Pinpoint the cell where the given text exists, returning its [X, Y] midpoint coordinate. 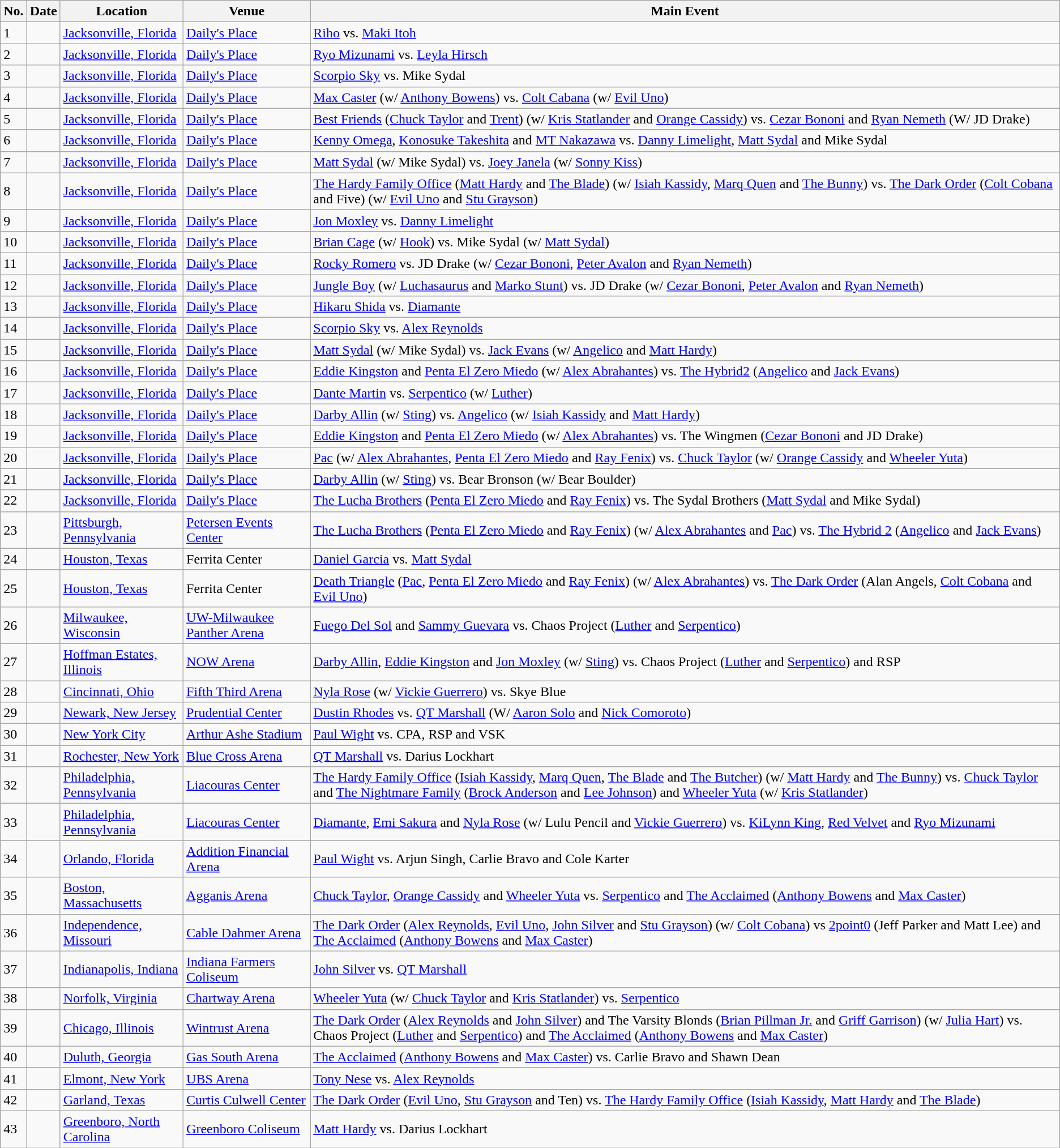
32 [14, 785]
Blue Cross Arena [247, 756]
Boston, Massachusetts [121, 896]
23 [14, 530]
29 [14, 713]
25 [14, 588]
17 [14, 393]
The Acclaimed (Anthony Bowens and Max Caster) vs. Carlie Bravo and Shawn Dean [685, 1057]
41 [14, 1078]
Nyla Rose (w/ Vickie Guerrero) vs. Skye Blue [685, 692]
Daniel Garcia vs. Matt Sydal [685, 559]
Death Triangle (Pac, Penta El Zero Miedo and Ray Fenix) (w/ Alex Abrahantes) vs. The Dark Order (Alan Angels, Colt Cobana and Evil Uno) [685, 588]
27 [14, 662]
The Dark Order (Evil Uno, Stu Grayson and Ten) vs. The Hardy Family Office (Isiah Kassidy, Matt Hardy and The Blade) [685, 1100]
Chuck Taylor, Orange Cassidy and Wheeler Yuta vs. Serpentico and The Acclaimed (Anthony Bowens and Max Caster) [685, 896]
11 [14, 263]
Dustin Rhodes vs. QT Marshall (W/ Aaron Solo and Nick Comoroto) [685, 713]
New York City [121, 735]
9 [14, 220]
16 [14, 372]
Gas South Arena [247, 1057]
34 [14, 859]
33 [14, 822]
Greenboro Coliseum [247, 1129]
Date [43, 11]
Venue [247, 11]
Matt Hardy vs. Darius Lockhart [685, 1129]
18 [14, 415]
Brian Cage (w/ Hook) vs. Mike Sydal (w/ Matt Sydal) [685, 242]
Cable Dahmer Arena [247, 932]
Matt Sydal (w/ Mike Sydal) vs. Joey Janela (w/ Sonny Kiss) [685, 162]
Location [121, 11]
35 [14, 896]
Cincinnati, Ohio [121, 692]
Orlando, Florida [121, 859]
28 [14, 692]
Agganis Arena [247, 896]
30 [14, 735]
NOW Arena [247, 662]
Independence, Missouri [121, 932]
38 [14, 998]
36 [14, 932]
Eddie Kingston and Penta El Zero Miedo (w/ Alex Abrahantes) vs. The Wingmen (Cezar Bononi and JD Drake) [685, 436]
Darby Allin (w/ Sting) vs. Bear Bronson (w/ Bear Boulder) [685, 479]
Diamante, Emi Sakura and Nyla Rose (w/ Lulu Pencil and Vickie Guerrero) vs. KiLynn King, Red Velvet and Ryo Mizunami [685, 822]
Petersen Events Center [247, 530]
15 [14, 350]
Prudential Center [247, 713]
Chicago, Illinois [121, 1027]
22 [14, 501]
7 [14, 162]
26 [14, 625]
13 [14, 307]
42 [14, 1100]
2 [14, 54]
Scorpio Sky vs. Mike Sydal [685, 76]
Norfolk, Virginia [121, 998]
Addition Financial Arena [247, 859]
Greenboro, North Carolina [121, 1129]
3 [14, 76]
John Silver vs. QT Marshall [685, 970]
19 [14, 436]
Fuego Del Sol and Sammy Guevara vs. Chaos Project (Luther and Serpentico) [685, 625]
The Lucha Brothers (Penta El Zero Miedo and Ray Fenix) (w/ Alex Abrahantes and Pac) vs. The Hybrid 2 (Angelico and Jack Evans) [685, 530]
Paul Wight vs. CPA, RSP and VSK [685, 735]
Hoffman Estates, Illinois [121, 662]
Matt Sydal (w/ Mike Sydal) vs. Jack Evans (w/ Angelico and Matt Hardy) [685, 350]
10 [14, 242]
Garland, Texas [121, 1100]
Rocky Romero vs. JD Drake (w/ Cezar Bononi, Peter Avalon and Ryan Nemeth) [685, 263]
Chartway Arena [247, 998]
Curtis Culwell Center [247, 1100]
4 [14, 97]
Riho vs. Maki Itoh [685, 33]
Paul Wight vs. Arjun Singh, Carlie Bravo and Cole Karter [685, 859]
Jon Moxley vs. Danny Limelight [685, 220]
Milwaukee, Wisconsin [121, 625]
Pittsburgh, Pennsylvania [121, 530]
QT Marshall vs. Darius Lockhart [685, 756]
Wheeler Yuta (w/ Chuck Taylor and Kris Statlander) vs. Serpentico [685, 998]
Ryo Mizunami vs. Leyla Hirsch [685, 54]
Newark, New Jersey [121, 713]
Jungle Boy (w/ Luchasaurus and Marko Stunt) vs. JD Drake (w/ Cezar Bononi, Peter Avalon and Ryan Nemeth) [685, 285]
Pac (w/ Alex Abrahantes, Penta El Zero Miedo and Ray Fenix) vs. Chuck Taylor (w/ Orange Cassidy and Wheeler Yuta) [685, 458]
Arthur Ashe Stadium [247, 735]
Indianapolis, Indiana [121, 970]
43 [14, 1129]
UW-Milwaukee Panther Arena [247, 625]
Indiana Farmers Coliseum [247, 970]
20 [14, 458]
39 [14, 1027]
1 [14, 33]
Darby Allin, Eddie Kingston and Jon Moxley (w/ Sting) vs. Chaos Project (Luther and Serpentico) and RSP [685, 662]
31 [14, 756]
Tony Nese vs. Alex Reynolds [685, 1078]
Darby Allin (w/ Sting) vs. Angelico (w/ Isiah Kassidy and Matt Hardy) [685, 415]
37 [14, 970]
40 [14, 1057]
Duluth, Georgia [121, 1057]
Main Event [685, 11]
Max Caster (w/ Anthony Bowens) vs. Colt Cabana (w/ Evil Uno) [685, 97]
Kenny Omega, Konosuke Takeshita and MT Nakazawa vs. Danny Limelight, Matt Sydal and Mike Sydal [685, 140]
Scorpio Sky vs. Alex Reynolds [685, 328]
14 [14, 328]
Rochester, New York [121, 756]
The Lucha Brothers (Penta El Zero Miedo and Ray Fenix) vs. The Sydal Brothers (Matt Sydal and Mike Sydal) [685, 501]
Fifth Third Arena [247, 692]
8 [14, 191]
12 [14, 285]
Dante Martin vs. Serpentico (w/ Luther) [685, 393]
UBS Arena [247, 1078]
Elmont, New York [121, 1078]
Best Friends (Chuck Taylor and Trent) (w/ Kris Statlander and Orange Cassidy) vs. Cezar Bononi and Ryan Nemeth (W/ JD Drake) [685, 119]
6 [14, 140]
21 [14, 479]
No. [14, 11]
Wintrust Arena [247, 1027]
5 [14, 119]
Eddie Kingston and Penta El Zero Miedo (w/ Alex Abrahantes) vs. The Hybrid2 (Angelico and Jack Evans) [685, 372]
Hikaru Shida vs. Diamante [685, 307]
24 [14, 559]
